Identify which cell holds the provided text, then report its (x, y) central coordinate. 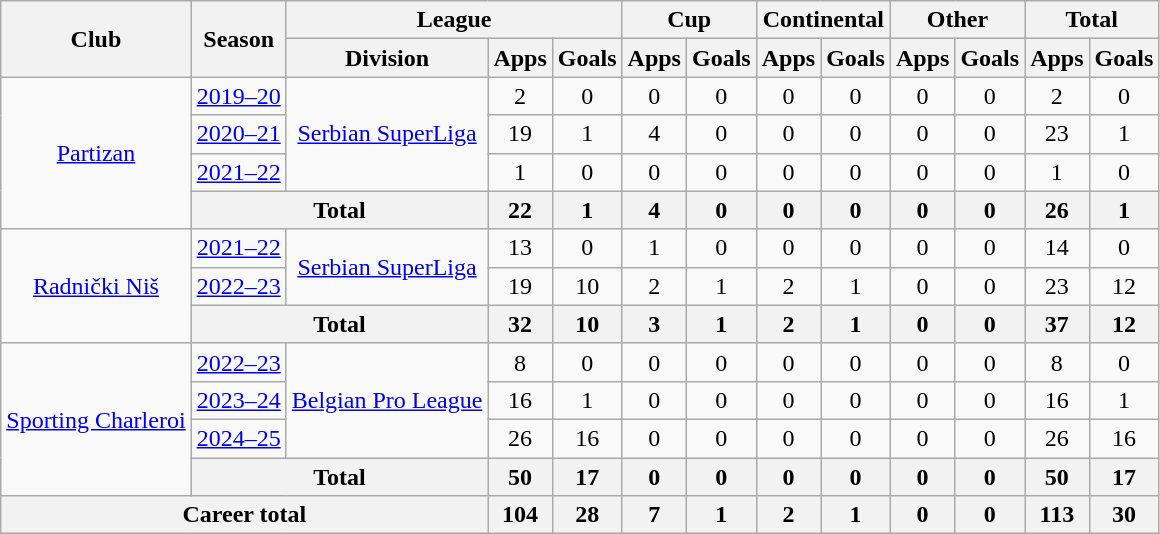
7 (654, 515)
Sporting Charleroi (96, 419)
28 (587, 515)
2019–20 (238, 96)
30 (1124, 515)
2020–21 (238, 134)
League (454, 20)
Career total (244, 515)
Radnički Niš (96, 286)
2023–24 (238, 400)
Continental (823, 20)
Belgian Pro League (387, 400)
Club (96, 39)
3 (654, 324)
2024–25 (238, 438)
113 (1057, 515)
13 (520, 248)
37 (1057, 324)
14 (1057, 248)
Season (238, 39)
32 (520, 324)
Cup (689, 20)
104 (520, 515)
Other (957, 20)
Division (387, 58)
Partizan (96, 153)
22 (520, 210)
